From the cell containing the given text, extract its center point as [x, y] coordinate. 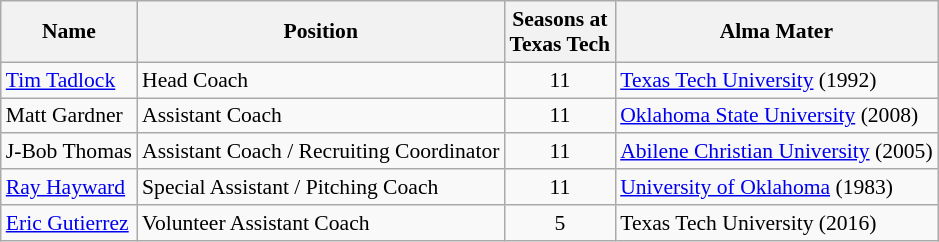
Seasons atTexas Tech [560, 32]
Texas Tech University (1992) [776, 80]
Matt Gardner [69, 116]
Texas Tech University (2016) [776, 223]
Assistant Coach / Recruiting Coordinator [320, 152]
Ray Hayward [69, 187]
Special Assistant / Pitching Coach [320, 187]
Alma Mater [776, 32]
Abilene Christian University (2005) [776, 152]
Assistant Coach [320, 116]
Eric Gutierrez [69, 223]
University of Oklahoma (1983) [776, 187]
5 [560, 223]
Head Coach [320, 80]
J-Bob Thomas [69, 152]
Position [320, 32]
Oklahoma State University (2008) [776, 116]
Tim Tadlock [69, 80]
Name [69, 32]
Volunteer Assistant Coach [320, 223]
